Extract the (X, Y) coordinate from the center of the cell holding the provided text.  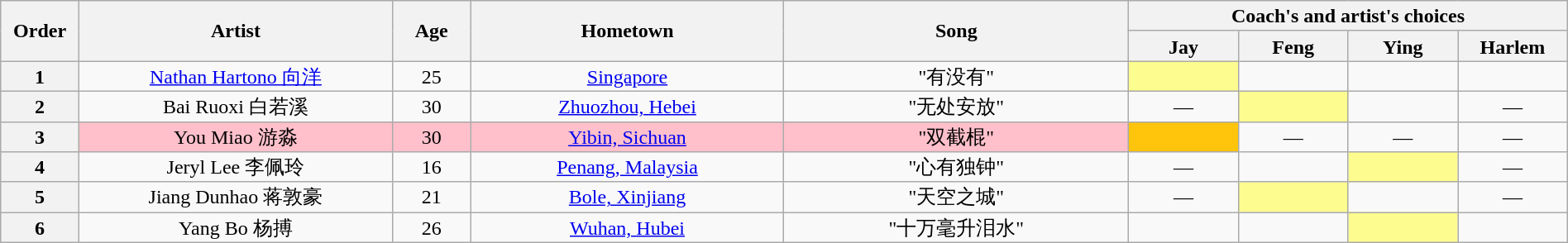
Yibin, Sichuan (627, 137)
"心有独钟" (956, 167)
You Miao 游淼 (235, 137)
Yang Bo 杨搏 (235, 228)
Nathan Hartono 向洋 (235, 76)
Feng (1293, 46)
4 (40, 167)
"十万毫升泪水" (956, 228)
25 (432, 76)
21 (432, 197)
Jeryl Lee 李佩玲 (235, 167)
Harlem (1513, 46)
Song (956, 31)
Order (40, 31)
Bai Ruoxi 白若溪 (235, 106)
26 (432, 228)
"无处安放" (956, 106)
Penang, Malaysia (627, 167)
16 (432, 167)
6 (40, 228)
1 (40, 76)
"双截棍" (956, 137)
Wuhan, Hubei (627, 228)
Artist (235, 31)
Ying (1403, 46)
Age (432, 31)
"有没有" (956, 76)
Bole, Xinjiang (627, 197)
Zhuozhou, Hebei (627, 106)
Jay (1184, 46)
Jiang Dunhao 蒋敦豪 (235, 197)
5 (40, 197)
3 (40, 137)
Singapore (627, 76)
"天空之城" (956, 197)
Hometown (627, 31)
Coach's and artist's choices (1348, 17)
2 (40, 106)
